Identify which cell holds the provided text, then report its [X, Y] central coordinate. 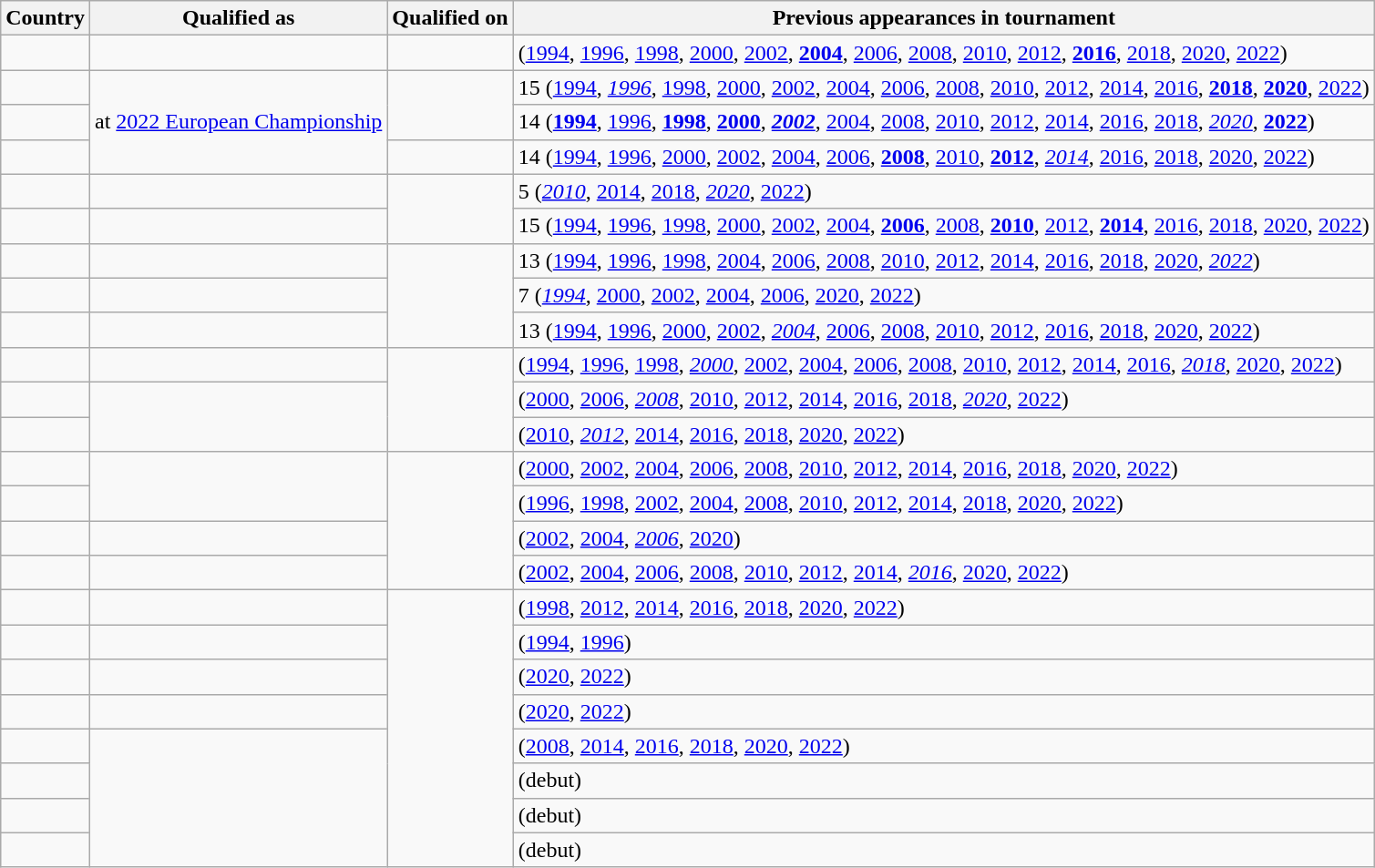
at 2022 European Championship [238, 122]
(2002, 2004, 2006, 2008, 2010, 2012, 2014, 2016, 2020, 2022) [944, 573]
(1994, 1996, 1998, 2000, 2002, 2004, 2006, 2008, 2010, 2012, 2014, 2016, 2018, 2020, 2022) [944, 364]
(2002, 2004, 2006, 2020) [944, 538]
(2008, 2014, 2016, 2018, 2020, 2022) [944, 746]
13 (1994, 1996, 1998, 2004, 2006, 2008, 2010, 2012, 2014, 2016, 2018, 2020, 2022) [944, 260]
14 (1994, 1996, 2000, 2002, 2004, 2006, 2008, 2010, 2012, 2014, 2016, 2018, 2020, 2022) [944, 157]
(1998, 2012, 2014, 2016, 2018, 2020, 2022) [944, 608]
(2010, 2012, 2014, 2016, 2018, 2020, 2022) [944, 434]
(2000, 2006, 2008, 2010, 2012, 2014, 2016, 2018, 2020, 2022) [944, 399]
Qualified on [450, 18]
Country [46, 18]
5 (2010, 2014, 2018, 2020, 2022) [944, 191]
14 (1994, 1996, 1998, 2000, 2002, 2004, 2008, 2010, 2012, 2014, 2016, 2018, 2020, 2022) [944, 122]
(1994, 1996) [944, 642]
(2000, 2002, 2004, 2006, 2008, 2010, 2012, 2014, 2016, 2018, 2020, 2022) [944, 469]
(1996, 1998, 2002, 2004, 2008, 2010, 2012, 2014, 2018, 2020, 2022) [944, 504]
(1994, 1996, 1998, 2000, 2002, 2004, 2006, 2008, 2010, 2012, 2016, 2018, 2020, 2022) [944, 53]
13 (1994, 1996, 2000, 2002, 2004, 2006, 2008, 2010, 2012, 2016, 2018, 2020, 2022) [944, 330]
Previous appearances in tournament [944, 18]
Qualified as [238, 18]
7 (1994, 2000, 2002, 2004, 2006, 2020, 2022) [944, 295]
